Scan for the cell matching the given text and deliver its [X, Y] coordinate at center. 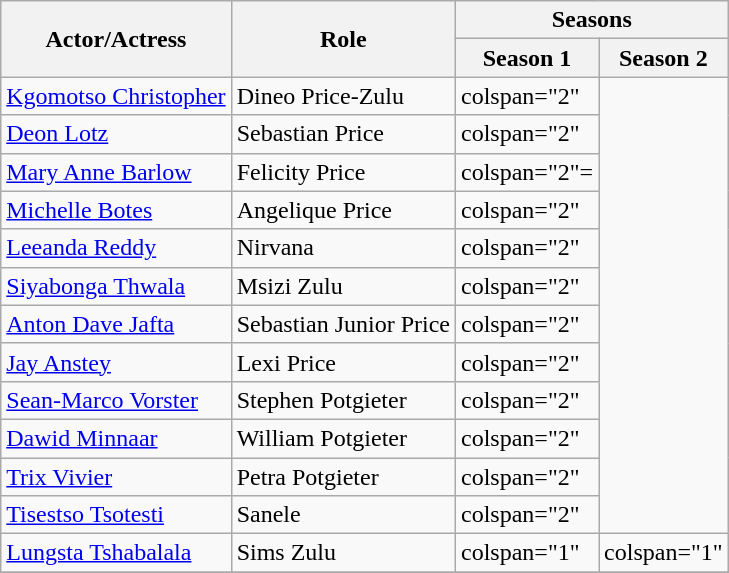
Mary Anne Barlow [116, 172]
Actor/Actress [116, 39]
Season 2 [664, 58]
Lungsta Tshabalala [116, 553]
Jay Anstey [116, 362]
Felicity Price [343, 172]
Nirvana [343, 248]
Sebastian Junior Price [343, 324]
Sean-Marco Vorster [116, 400]
Season 1 [528, 58]
William Potgieter [343, 438]
Msizi Zulu [343, 286]
Siyabonga Thwala [116, 286]
Seasons [592, 20]
Trix Vivier [116, 477]
Tisestso Tsotesti [116, 515]
Sebastian Price [343, 134]
colspan="2"= [528, 172]
Stephen Potgieter [343, 400]
Petra Potgieter [343, 477]
Angelique Price [343, 210]
Role [343, 39]
Leeanda Reddy [116, 248]
Dineo Price-Zulu [343, 96]
Anton Dave Jafta [116, 324]
Kgomotso Christopher [116, 96]
Deon Lotz [116, 134]
Sanele [343, 515]
Lexi Price [343, 362]
Sims Zulu [343, 553]
Dawid Minnaar [116, 438]
Michelle Botes [116, 210]
